Capture the cell that displays the provided text and extract its [x, y] central coordinate. 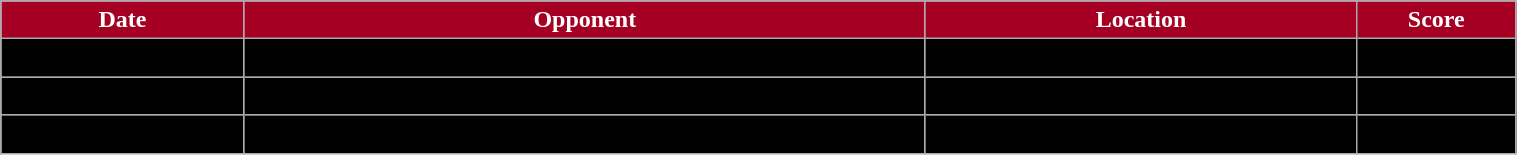
St. Francis Xavier X-Women [584, 134]
Opponent [584, 20]
March 13 [122, 134]
Score [1436, 20]
Queen's Golden Gaels [584, 96]
Alberta Pandas [584, 58]
Location [1140, 20]
March 12 [122, 96]
Waterloo, Ontario [1140, 134]
March 10 [122, 58]
3-1 [1436, 96]
Date [122, 20]
5-2 [1436, 134]
4-2 [1436, 58]
